Scan for the cell matching the given text and deliver its (x, y) coordinate at center. 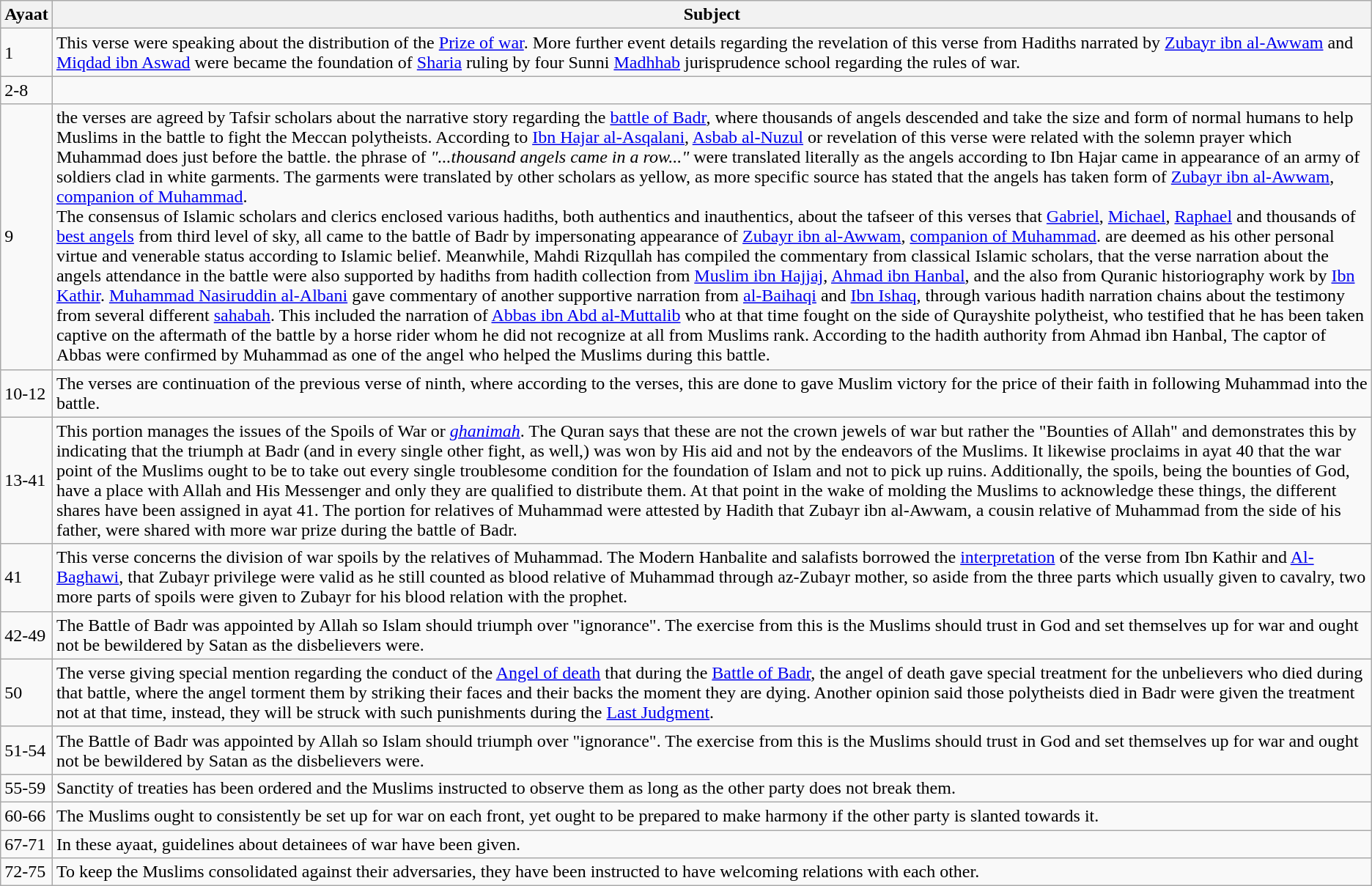
50 (26, 693)
41 (26, 577)
60-66 (26, 816)
13-41 (26, 481)
Subject (712, 15)
51-54 (26, 750)
55-59 (26, 788)
2-8 (26, 90)
72-75 (26, 872)
42-49 (26, 635)
Sanctity of treaties has been ordered and the Muslims instructed to observe them as long as the other party does not break them. (712, 788)
In these ayaat, guidelines about detainees of war have been given. (712, 843)
1 (26, 53)
To keep the Muslims consolidated against their adversaries, they have been instructed to have welcoming relations with each other. (712, 872)
67-71 (26, 843)
9 (26, 237)
The Muslims ought to consistently be set up for war on each front, yet ought to be prepared to make harmony if the other party is slanted towards it. (712, 816)
Ayaat (26, 15)
10-12 (26, 393)
